Detect which cell encompasses the target text, then output its [X, Y] center coordinate. 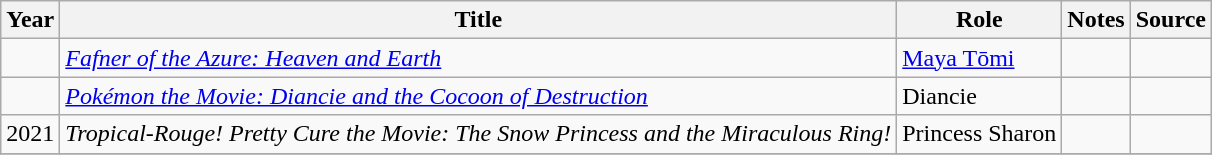
Fafner of the Azure: Heaven and Earth [478, 58]
Year [30, 20]
Diancie [980, 96]
Tropical-Rouge! Pretty Cure the Movie: The Snow Princess and the Miraculous Ring! [478, 134]
Title [478, 20]
Notes [1096, 20]
Princess Sharon [980, 134]
Role [980, 20]
Maya Tōmi [980, 58]
Source [1170, 20]
2021 [30, 134]
Pokémon the Movie: Diancie and the Cocoon of Destruction [478, 96]
